Return [X, Y] of the center of cell containing provided text 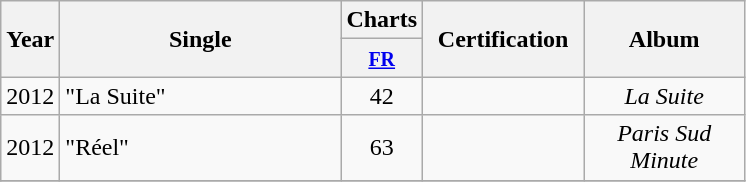
Certification [504, 39]
Album [664, 39]
"La Suite" [200, 96]
La Suite [664, 96]
Charts [382, 20]
42 [382, 96]
Paris Sud Minute [664, 148]
63 [382, 148]
Year [30, 39]
"Réel" [200, 148]
FR [382, 58]
Single [200, 39]
